Capture the cell that displays the provided text and extract its (x, y) central coordinate. 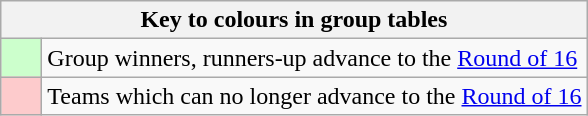
Teams which can no longer advance to the Round of 16 (314, 96)
Key to colours in group tables (294, 20)
Group winners, runners-up advance to the Round of 16 (314, 58)
